Output the (x, y) coordinate of the center of the cell containing the given text.  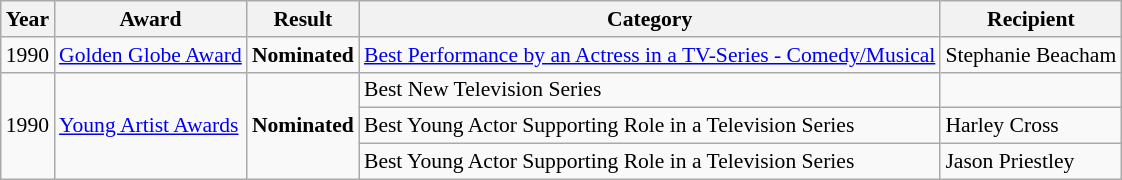
Young Artist Awards (150, 126)
Award (150, 19)
Recipient (1030, 19)
Jason Priestley (1030, 162)
Best New Television Series (650, 90)
Year (28, 19)
Stephanie Beacham (1030, 55)
Result (303, 19)
Golden Globe Award (150, 55)
Harley Cross (1030, 126)
Category (650, 19)
Best Performance by an Actress in a TV-Series - Comedy/Musical (650, 55)
